Return (x, y) of the center of cell containing provided text 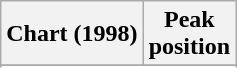
Peakposition (189, 34)
Chart (1998) (72, 34)
